Provide the [X, Y] coordinate of the cell's center where the given text is located.  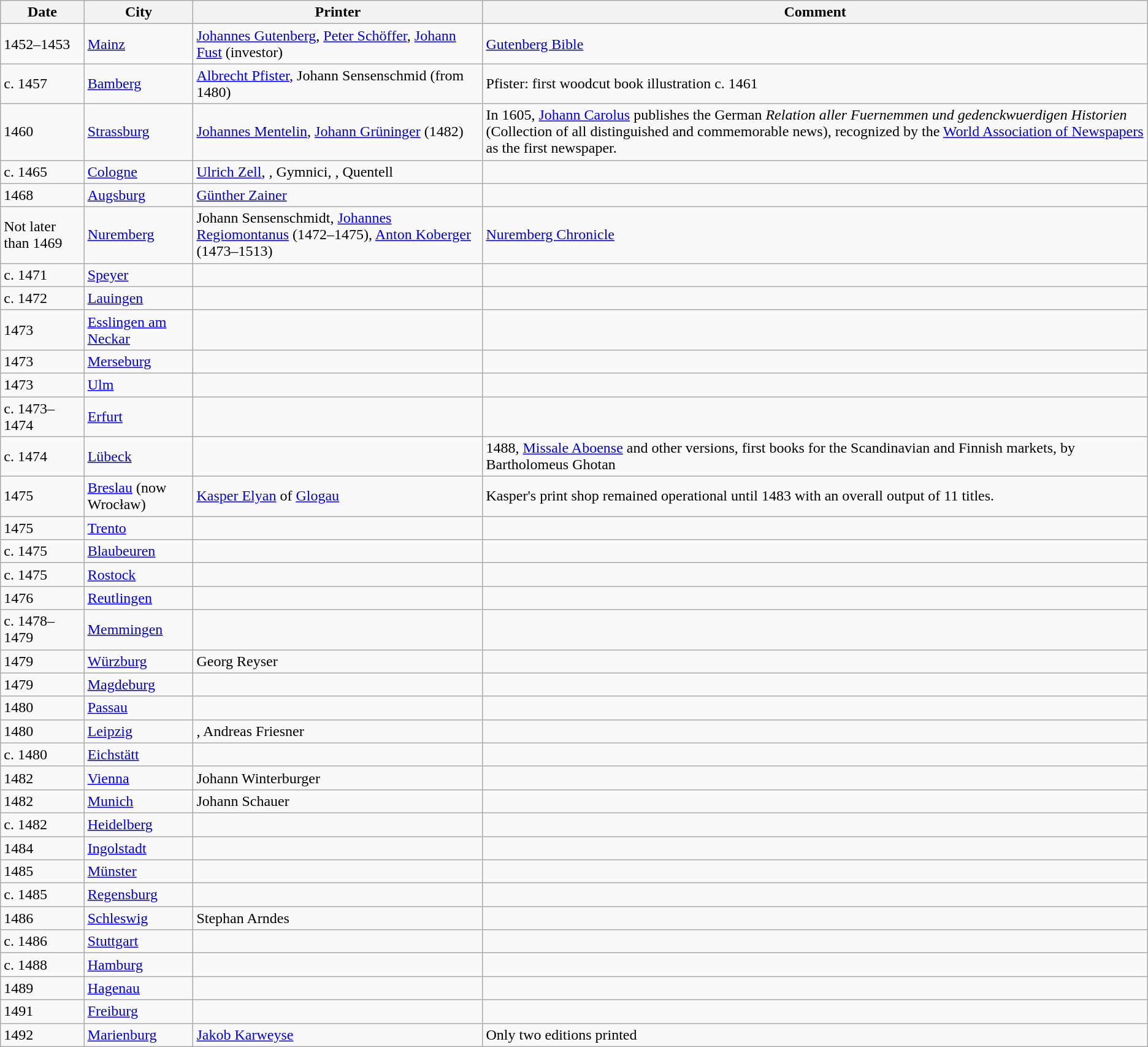
Eichstätt [139, 754]
Only two editions printed [815, 1035]
Ulrich Zell, , Gymnici, , Quentell [338, 172]
Ingolstadt [139, 848]
c. 1457 [42, 83]
Günther Zainer [338, 195]
1491 [42, 1011]
Kasper Elyan of Glogau [338, 497]
c. 1478–1479 [42, 629]
Nuremberg [139, 235]
, Andreas Friesner [338, 731]
Gutenberg Bible [815, 44]
Johannes Gutenberg, Peter Schöffer, Johann Fust (investor) [338, 44]
Reutlingen [139, 598]
Comment [815, 12]
Hagenau [139, 988]
Heidelberg [139, 824]
1484 [42, 848]
Leipzig [139, 731]
Freiburg [139, 1011]
Johann Sensenschmidt, Johannes Regiomontanus (1472–1475), Anton Koberger (1473–1513) [338, 235]
Munich [139, 801]
Trento [139, 528]
Johannes Mentelin, Johann Grüninger (1482) [338, 132]
Würzburg [139, 661]
c. 1485 [42, 895]
Nuremberg Chronicle [815, 235]
Marienburg [139, 1035]
c. 1473–1474 [42, 416]
Breslau (now Wrocław) [139, 497]
Vienna [139, 778]
Printer [338, 12]
1488, Missale Aboense and other versions, first books for the Scandinavian and Finnish markets, by Bartholomeus Ghotan [815, 456]
1492 [42, 1035]
Blaubeuren [139, 551]
Mainz [139, 44]
Speyer [139, 275]
1460 [42, 132]
Georg Reyser [338, 661]
Cologne [139, 172]
Memmingen [139, 629]
Johann Schauer [338, 801]
Date [42, 12]
Bamberg [139, 83]
Regensburg [139, 895]
Strassburg [139, 132]
Schleswig [139, 918]
City [139, 12]
Jakob Karweyse [338, 1035]
Esslingen am Neckar [139, 330]
Münster [139, 872]
1485 [42, 872]
Augsburg [139, 195]
Stuttgart [139, 942]
Hamburg [139, 965]
1468 [42, 195]
c. 1486 [42, 942]
Kasper's print shop remained operational until 1483 with an overall output of 11 titles. [815, 497]
Johann Winterburger [338, 778]
Lauingen [139, 298]
c. 1474 [42, 456]
c. 1480 [42, 754]
Ulm [139, 385]
c. 1472 [42, 298]
1486 [42, 918]
Not later than 1469 [42, 235]
Erfurt [139, 416]
Rostock [139, 575]
Pfister: first woodcut book illustration c. 1461 [815, 83]
Albrecht Pfister, Johann Sensenschmid (from 1480) [338, 83]
Merseburg [139, 361]
Passau [139, 708]
c. 1471 [42, 275]
1476 [42, 598]
1452–1453 [42, 44]
Magdeburg [139, 685]
c. 1465 [42, 172]
Lübeck [139, 456]
c. 1488 [42, 965]
1489 [42, 988]
Stephan Arndes [338, 918]
c. 1482 [42, 824]
